Capture the cell that displays the provided text and extract its (X, Y) central coordinate. 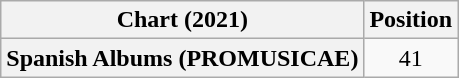
Chart (2021) (182, 20)
41 (411, 58)
Position (411, 20)
Spanish Albums (PROMUSICAE) (182, 58)
